Identify which cell holds the provided text, then report its (x, y) central coordinate. 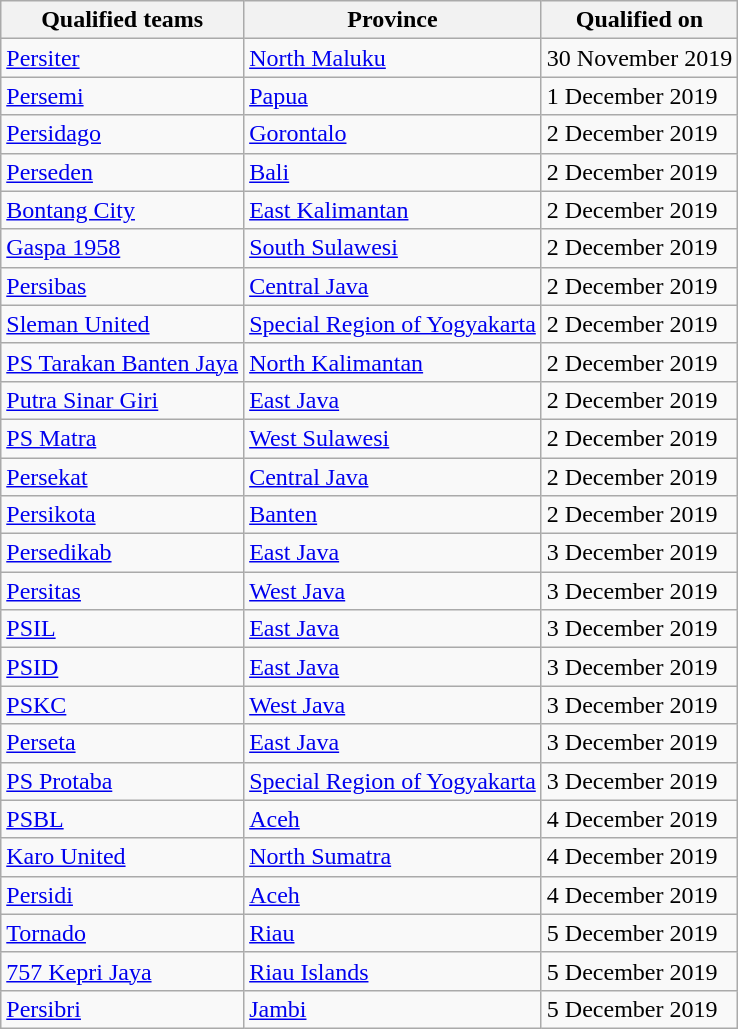
757 Kepri Jaya (122, 971)
Karo United (122, 857)
North Kalimantan (393, 362)
Riau Islands (393, 971)
Gaspa 1958 (122, 248)
North Sumatra (393, 857)
South Sulawesi (393, 248)
1 December 2019 (639, 96)
Qualified teams (122, 20)
PSBL (122, 819)
Persitas (122, 591)
Persemi (122, 96)
Persedikab (122, 553)
Putra Sinar Giri (122, 400)
Bontang City (122, 210)
Jambi (393, 1009)
North Maluku (393, 58)
Persidago (122, 134)
Bali (393, 172)
Persikota (122, 515)
Riau (393, 933)
Persibas (122, 286)
Banten (393, 515)
Papua (393, 96)
PS Protaba (122, 781)
Persekat (122, 477)
East Kalimantan (393, 210)
Perseden (122, 172)
PSKC (122, 705)
Qualified on (639, 20)
PS Matra (122, 438)
Gorontalo (393, 134)
Tornado (122, 933)
Persidi (122, 895)
Persiter (122, 58)
West Sulawesi (393, 438)
Persibri (122, 1009)
Sleman United (122, 324)
Perseta (122, 743)
Province (393, 20)
30 November 2019 (639, 58)
PSID (122, 667)
PSIL (122, 629)
PS Tarakan Banten Jaya (122, 362)
